Detect which cell encompasses the target text, then output its (x, y) center coordinate. 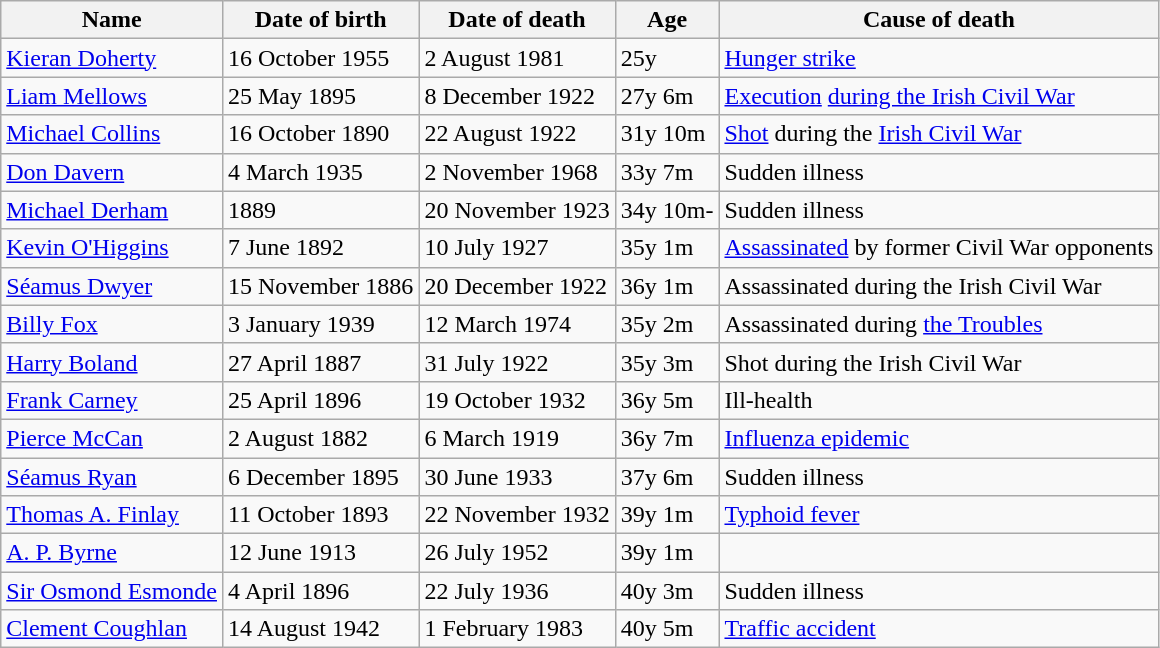
Typhoid fever (939, 515)
30 June 1933 (517, 477)
8 December 1922 (517, 96)
Assassinated during the Troubles (939, 324)
40y 3m (667, 591)
26 July 1952 (517, 553)
31 July 1922 (517, 362)
Pierce McCan (112, 438)
Frank Carney (112, 400)
11 October 1893 (320, 515)
20 December 1922 (517, 286)
Age (667, 20)
34y 10m- (667, 210)
Liam Mellows (112, 96)
Ill-health (939, 400)
Kevin O'Higgins (112, 248)
25y (667, 58)
27y 6m (667, 96)
27 April 1887 (320, 362)
Sir Osmond Esmonde (112, 591)
36y 1m (667, 286)
Assassinated during the Irish Civil War (939, 286)
12 June 1913 (320, 553)
3 January 1939 (320, 324)
Séamus Ryan (112, 477)
31y 10m (667, 134)
Michael Collins (112, 134)
Cause of death (939, 20)
Traffic accident (939, 629)
16 October 1890 (320, 134)
35y 2m (667, 324)
Influenza epidemic (939, 438)
Thomas A. Finlay (112, 515)
36y 5m (667, 400)
6 December 1895 (320, 477)
1 February 1983 (517, 629)
Harry Boland (112, 362)
36y 7m (667, 438)
35y 1m (667, 248)
4 April 1896 (320, 591)
19 October 1932 (517, 400)
15 November 1886 (320, 286)
Billy Fox (112, 324)
Clement Coughlan (112, 629)
12 March 1974 (517, 324)
37y 6m (667, 477)
33y 7m (667, 172)
25 May 1895 (320, 96)
14 August 1942 (320, 629)
4 March 1935 (320, 172)
2 August 1882 (320, 438)
Execution during the Irish Civil War (939, 96)
2 November 1968 (517, 172)
Kieran Doherty (112, 58)
Date of death (517, 20)
Don Davern (112, 172)
Hunger strike (939, 58)
2 August 1981 (517, 58)
Date of birth (320, 20)
Name (112, 20)
22 July 1936 (517, 591)
22 November 1932 (517, 515)
Séamus Dwyer (112, 286)
6 March 1919 (517, 438)
40y 5m (667, 629)
22 August 1922 (517, 134)
16 October 1955 (320, 58)
10 July 1927 (517, 248)
35y 3m (667, 362)
A. P. Byrne (112, 553)
Assassinated by former Civil War opponents (939, 248)
20 November 1923 (517, 210)
7 June 1892 (320, 248)
1889 (320, 210)
Michael Derham (112, 210)
25 April 1896 (320, 400)
